Output the [x, y] coordinate of the center of the cell containing the given text.  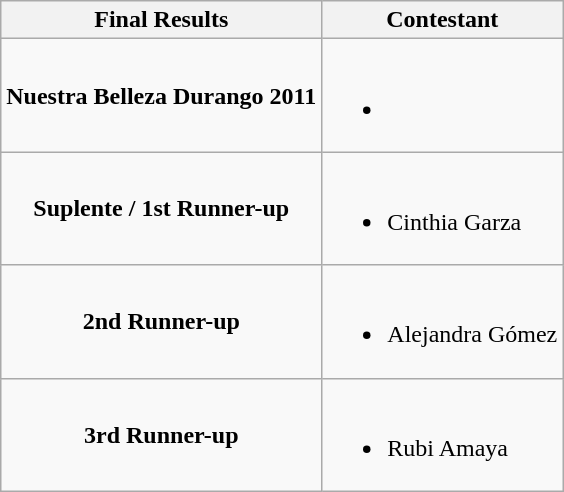
Contestant [442, 20]
Final Results [162, 20]
Suplente / 1st Runner-up [162, 208]
Cinthia Garza [442, 208]
3rd Runner-up [162, 434]
Alejandra Gómez [442, 322]
Rubi Amaya [442, 434]
Nuestra Belleza Durango 2011 [162, 96]
2nd Runner-up [162, 322]
